Provide the [X, Y] coordinate of the cell's center where the given text is located.  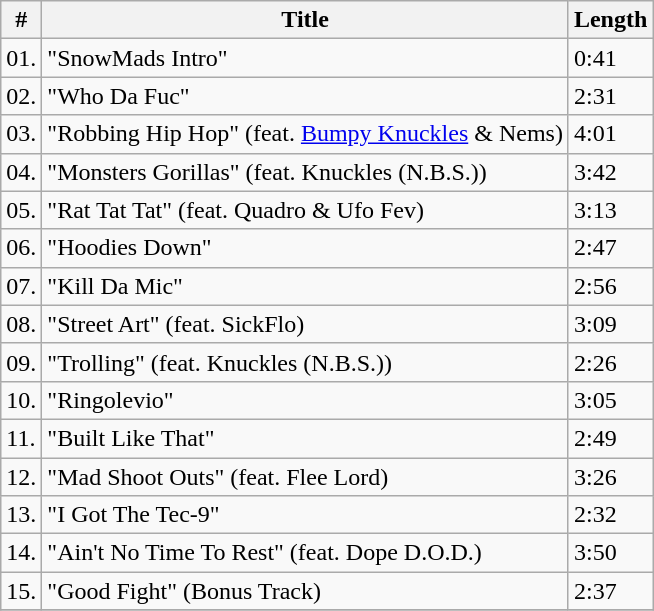
2:56 [610, 286]
3:09 [610, 324]
"Ain't No Time To Rest" (feat. Dope D.O.D.) [306, 553]
"Rat Tat Tat" (feat. Quadro & Ufo Fev) [306, 210]
"Built Like That" [306, 438]
0:41 [610, 58]
04. [22, 172]
Length [610, 20]
"Who Da Fuc" [306, 96]
3:26 [610, 477]
07. [22, 286]
"Street Art" (feat. SickFlo) [306, 324]
"Mad Shoot Outs" (feat. Flee Lord) [306, 477]
10. [22, 400]
2:26 [610, 362]
12. [22, 477]
3:42 [610, 172]
02. [22, 96]
"Monsters Gorillas" (feat. Knuckles (N.B.S.)) [306, 172]
2:32 [610, 515]
2:47 [610, 248]
13. [22, 515]
2:31 [610, 96]
09. [22, 362]
08. [22, 324]
03. [22, 134]
"Trolling" (feat. Knuckles (N.B.S.)) [306, 362]
Title [306, 20]
"Kill Da Mic" [306, 286]
2:37 [610, 591]
2:49 [610, 438]
"Ringolevio" [306, 400]
3:50 [610, 553]
"Good Fight" (Bonus Track) [306, 591]
3:05 [610, 400]
05. [22, 210]
14. [22, 553]
"Hoodies Down" [306, 248]
15. [22, 591]
11. [22, 438]
3:13 [610, 210]
06. [22, 248]
"Robbing Hip Hop" (feat. Bumpy Knuckles & Nems) [306, 134]
# [22, 20]
4:01 [610, 134]
"I Got The Tec-9" [306, 515]
"SnowMads Intro" [306, 58]
01. [22, 58]
